Find where the given text appears and provide that cell's center as (x, y) coordinate. 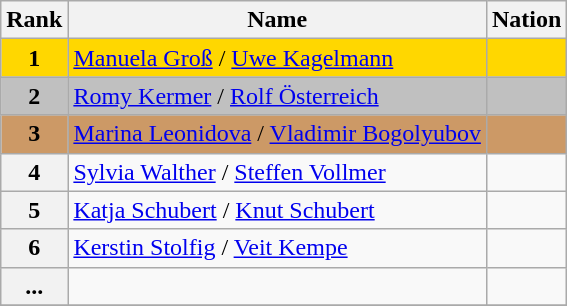
Romy Kermer / Rolf Österreich (278, 96)
Name (278, 20)
3 (34, 134)
2 (34, 96)
Rank (34, 20)
Kerstin Stolfig / Veit Kempe (278, 248)
Katja Schubert / Knut Schubert (278, 210)
Manuela Groß / Uwe Kagelmann (278, 58)
6 (34, 248)
... (34, 286)
5 (34, 210)
Sylvia Walther / Steffen Vollmer (278, 172)
Nation (526, 20)
1 (34, 58)
4 (34, 172)
Marina Leonidova / Vladimir Bogolyubov (278, 134)
